Determine the (x, y) coordinate at the center of the cell enclosing the given text.  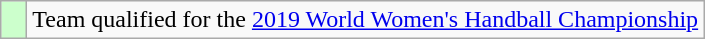
Team qualified for the 2019 World Women's Handball Championship (366, 20)
